Locate the cell with the specified text and output its (x, y) center coordinate. 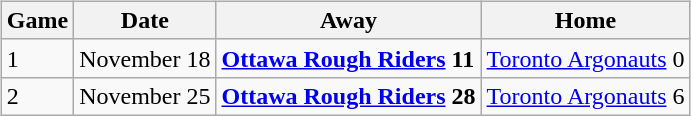
Ottawa Rough Riders 28 (348, 96)
Away (348, 20)
Game (37, 20)
Date (145, 20)
Toronto Argonauts 6 (586, 96)
Toronto Argonauts 0 (586, 58)
1 (37, 58)
2 (37, 96)
November 25 (145, 96)
Home (586, 20)
November 18 (145, 58)
Ottawa Rough Riders 11 (348, 58)
